Output the [X, Y] coordinate of the center of the cell containing the given text.  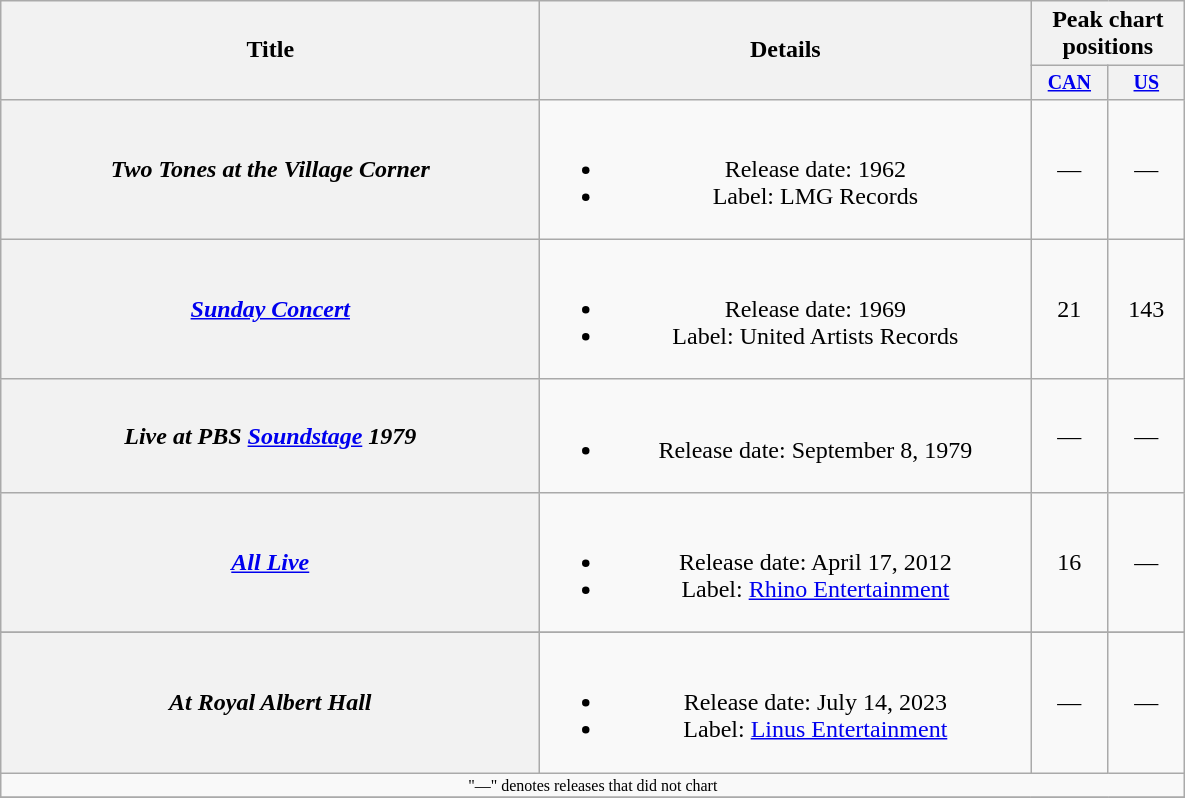
CAN [1070, 82]
21 [1070, 309]
US [1146, 82]
Release date: 1969Label: United Artists Records [786, 309]
16 [1070, 562]
Sunday Concert [270, 309]
Two Tones at the Village Corner [270, 169]
Title [270, 50]
Release date: July 14, 2023Label: Linus Entertainment [786, 703]
"—" denotes releases that did not chart [593, 785]
Release date: 1962Label: LMG Records [786, 169]
Details [786, 50]
All Live [270, 562]
At Royal Albert Hall [270, 703]
143 [1146, 309]
Release date: September 8, 1979 [786, 436]
Peak chartpositions [1108, 34]
Release date: April 17, 2012Label: Rhino Entertainment [786, 562]
Live at PBS Soundstage 1979 [270, 436]
